Find where the given text appears and provide that cell's center as (X, Y) coordinate. 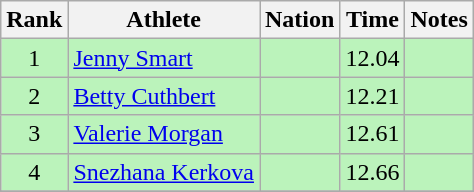
Notes (439, 20)
Jenny Smart (164, 58)
Nation (300, 20)
Snezhana Kerkova (164, 172)
Valerie Morgan (164, 134)
Betty Cuthbert (164, 96)
2 (34, 96)
1 (34, 58)
3 (34, 134)
Athlete (164, 20)
12.66 (372, 172)
12.04 (372, 58)
4 (34, 172)
Time (372, 20)
12.61 (372, 134)
Rank (34, 20)
12.21 (372, 96)
